Pinpoint the cell where the given text exists, returning its (X, Y) midpoint coordinate. 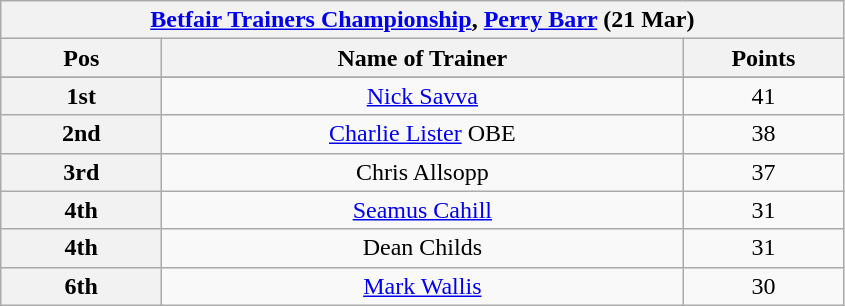
Name of Trainer (422, 58)
2nd (82, 134)
Seamus Cahill (422, 210)
30 (764, 286)
Chris Allsopp (422, 172)
Points (764, 58)
38 (764, 134)
41 (764, 96)
Betfair Trainers Championship, Perry Barr (21 Mar) (422, 20)
Nick Savva (422, 96)
Dean Childs (422, 248)
37 (764, 172)
3rd (82, 172)
6th (82, 286)
Mark Wallis (422, 286)
Charlie Lister OBE (422, 134)
1st (82, 96)
Pos (82, 58)
